Search for the cell housing the specified text and yield its [x, y] center coordinate. 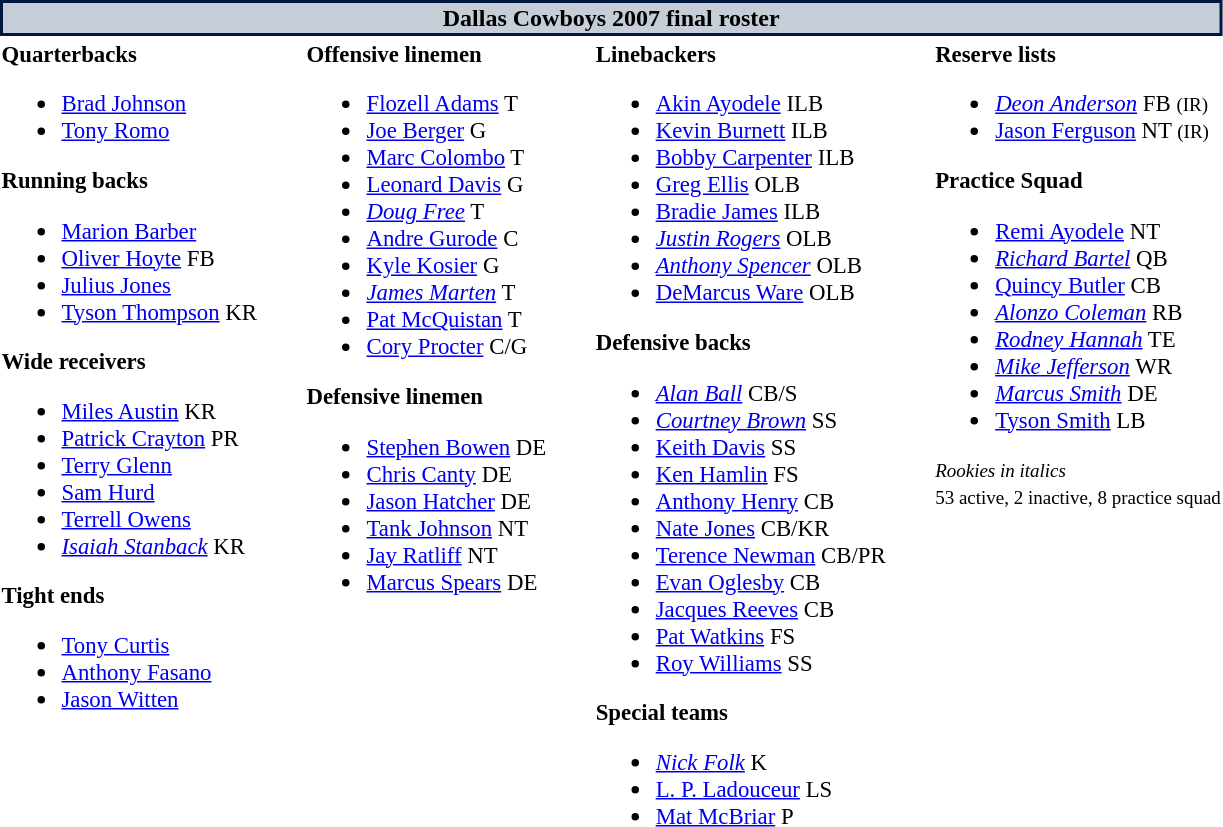
Dallas Cowboys 2007 final roster [611, 18]
